Capture the cell that displays the provided text and extract its (X, Y) central coordinate. 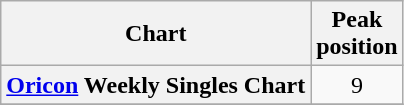
Oricon Weekly Singles Chart (156, 85)
Peakposition (357, 34)
Chart (156, 34)
9 (357, 85)
